Search for the cell housing the specified text and yield its [x, y] center coordinate. 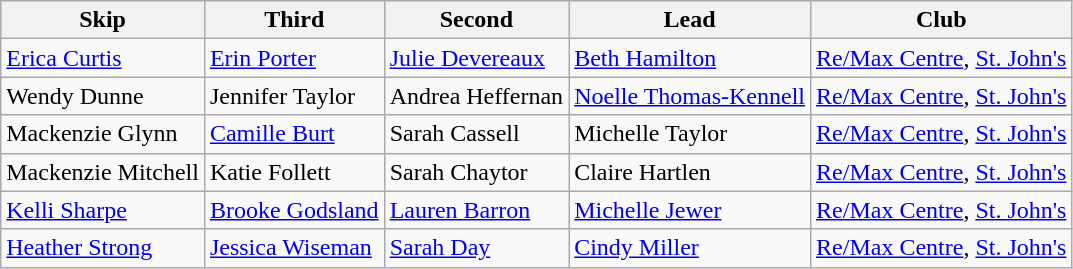
Sarah Cassell [476, 134]
Brooke Godsland [294, 210]
Heather Strong [103, 248]
Claire Hartlen [690, 172]
Erin Porter [294, 58]
Sarah Chaytor [476, 172]
Third [294, 20]
Wendy Dunne [103, 96]
Mackenzie Glynn [103, 134]
Camille Burt [294, 134]
Lauren Barron [476, 210]
Mackenzie Mitchell [103, 172]
Kelli Sharpe [103, 210]
Katie Follett [294, 172]
Beth Hamilton [690, 58]
Second [476, 20]
Andrea Heffernan [476, 96]
Skip [103, 20]
Jennifer Taylor [294, 96]
Julie Devereaux [476, 58]
Sarah Day [476, 248]
Noelle Thomas-Kennell [690, 96]
Jessica Wiseman [294, 248]
Erica Curtis [103, 58]
Club [942, 20]
Michelle Jewer [690, 210]
Lead [690, 20]
Cindy Miller [690, 248]
Michelle Taylor [690, 134]
